Capture the cell that displays the provided text and extract its [X, Y] central coordinate. 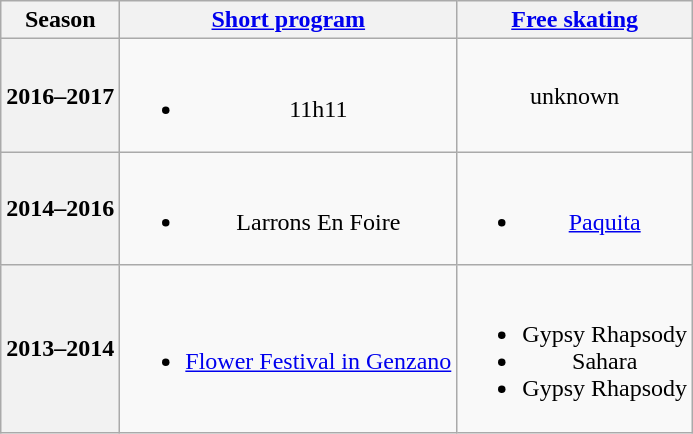
Paquita [575, 208]
unknown [575, 96]
Free skating [575, 20]
2013–2014 [60, 348]
Larrons En Foire [288, 208]
2014–2016 [60, 208]
11h11 [288, 96]
Season [60, 20]
Flower Festival in Genzano [288, 348]
2016–2017 [60, 96]
Short program [288, 20]
Gypsy Rhapsody Sahara Gypsy Rhapsody [575, 348]
